For the text-containing cell, return its midpoint in (X, Y) coordinate format. 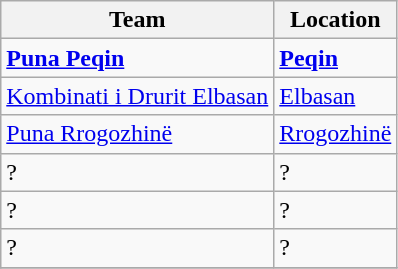
Puna Peqin (138, 58)
Elbasan (336, 96)
Team (138, 20)
Rrogozhinë (336, 134)
Location (336, 20)
Peqin (336, 58)
Puna Rrogozhinë (138, 134)
Kombinati i Drurit Elbasan (138, 96)
